Determine the (X, Y) coordinate at the center of the cell enclosing the given text.  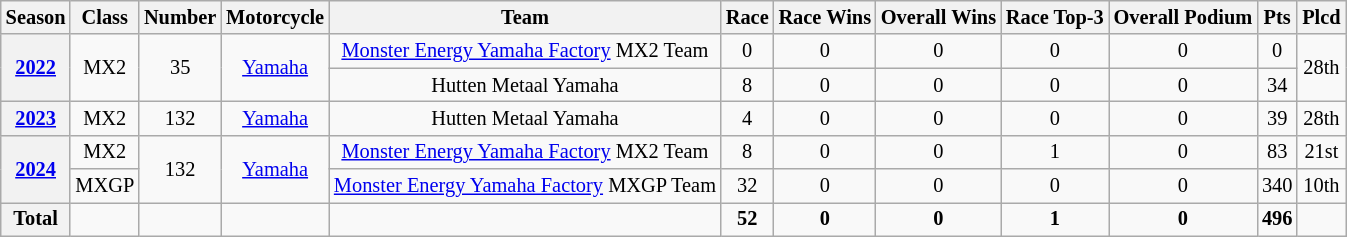
Race Top-3 (1055, 17)
35 (180, 68)
21st (1321, 152)
Motorcycle (275, 17)
Plcd (1321, 17)
Season (36, 17)
Class (104, 17)
Total (36, 219)
Overall Wins (938, 17)
39 (1277, 118)
10th (1321, 186)
52 (748, 219)
Number (180, 17)
Pts (1277, 17)
2022 (36, 68)
4 (748, 118)
83 (1277, 152)
Race (748, 17)
Team (525, 17)
496 (1277, 219)
2024 (36, 168)
Overall Podium (1183, 17)
34 (1277, 85)
Race Wins (825, 17)
Monster Energy Yamaha Factory MXGP Team (525, 186)
MXGP (104, 186)
32 (748, 186)
2023 (36, 118)
340 (1277, 186)
